Pinpoint the cell where the given text exists, returning its (x, y) midpoint coordinate. 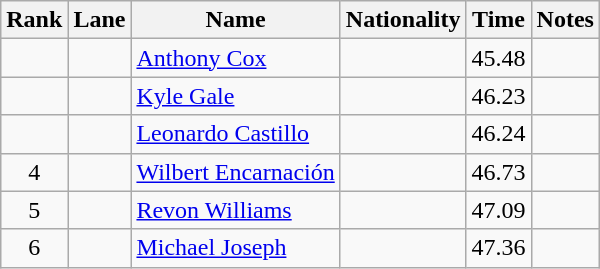
Wilbert Encarnación (236, 172)
5 (34, 210)
47.09 (498, 210)
45.48 (498, 58)
6 (34, 248)
Notes (565, 20)
Rank (34, 20)
46.24 (498, 134)
Time (498, 20)
Lane (100, 20)
4 (34, 172)
Kyle Gale (236, 96)
Leonardo Castillo (236, 134)
Revon Williams (236, 210)
Michael Joseph (236, 248)
Nationality (403, 20)
47.36 (498, 248)
46.23 (498, 96)
Name (236, 20)
46.73 (498, 172)
Anthony Cox (236, 58)
